Extract the [x, y] coordinate from the center of the cell holding the provided text.  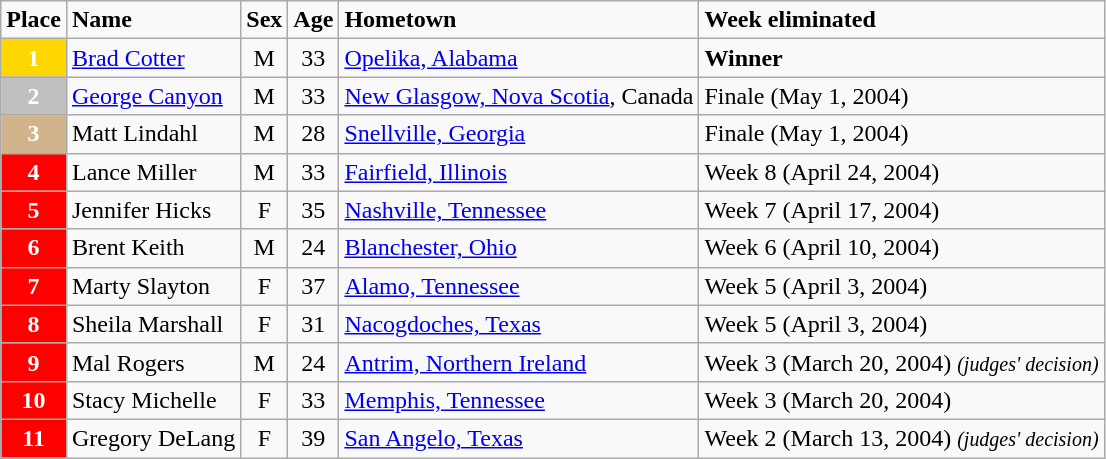
Alamo, Tennessee [519, 286]
Lance Miller [153, 172]
Stacy Michelle [153, 400]
Age [314, 20]
9 [34, 362]
Jennifer Hicks [153, 210]
3 [34, 134]
37 [314, 286]
Snellville, Georgia [519, 134]
5 [34, 210]
Week 3 (March 20, 2004) (judges' decision) [902, 362]
Place [34, 20]
Nashville, Tennessee [519, 210]
Sheila Marshall [153, 324]
Week 2 (March 13, 2004) (judges' decision) [902, 438]
San Angelo, Texas [519, 438]
New Glasgow, Nova Scotia, Canada [519, 96]
31 [314, 324]
Week eliminated [902, 20]
Name [153, 20]
8 [34, 324]
1 [34, 58]
10 [34, 400]
Brad Cotter [153, 58]
35 [314, 210]
Brent Keith [153, 248]
Winner [902, 58]
Nacogdoches, Texas [519, 324]
4 [34, 172]
Week 8 (April 24, 2004) [902, 172]
39 [314, 438]
Fairfield, Illinois [519, 172]
28 [314, 134]
7 [34, 286]
Mal Rogers [153, 362]
Blanchester, Ohio [519, 248]
Sex [264, 20]
George Canyon [153, 96]
Memphis, Tennessee [519, 400]
6 [34, 248]
2 [34, 96]
11 [34, 438]
Gregory DeLang [153, 438]
Week 7 (April 17, 2004) [902, 210]
Antrim, Northern Ireland [519, 362]
Marty Slayton [153, 286]
Week 3 (March 20, 2004) [902, 400]
Week 6 (April 10, 2004) [902, 248]
Matt Lindahl [153, 134]
Opelika, Alabama [519, 58]
Hometown [519, 20]
